For the text-containing cell, return its midpoint in (X, Y) coordinate format. 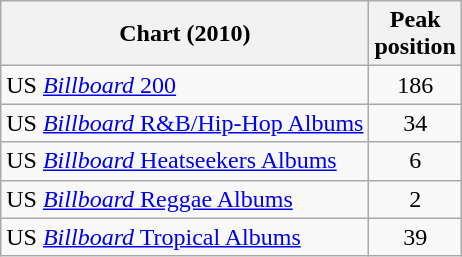
34 (415, 123)
Chart (2010) (185, 34)
US Billboard Tropical Albums (185, 237)
US Billboard Heatseekers Albums (185, 161)
6 (415, 161)
Peakposition (415, 34)
US Billboard 200 (185, 85)
39 (415, 237)
2 (415, 199)
US Billboard Reggae Albums (185, 199)
US Billboard R&B/Hip-Hop Albums (185, 123)
186 (415, 85)
